Output the [X, Y] coordinate of the center of the cell containing the given text.  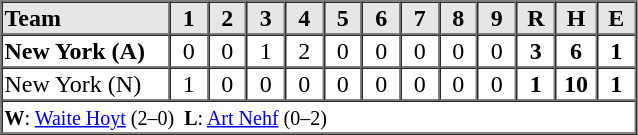
10 [576, 84]
H [576, 18]
9 [498, 18]
5 [342, 18]
4 [304, 18]
R [536, 18]
E [616, 18]
Team [86, 18]
W: Waite Hoyt (2–0) L: Art Nehf (0–2) [319, 116]
8 [458, 18]
New York (A) [86, 50]
7 [420, 18]
New York (N) [86, 84]
